From the cell containing the given text, extract its center point as [X, Y] coordinate. 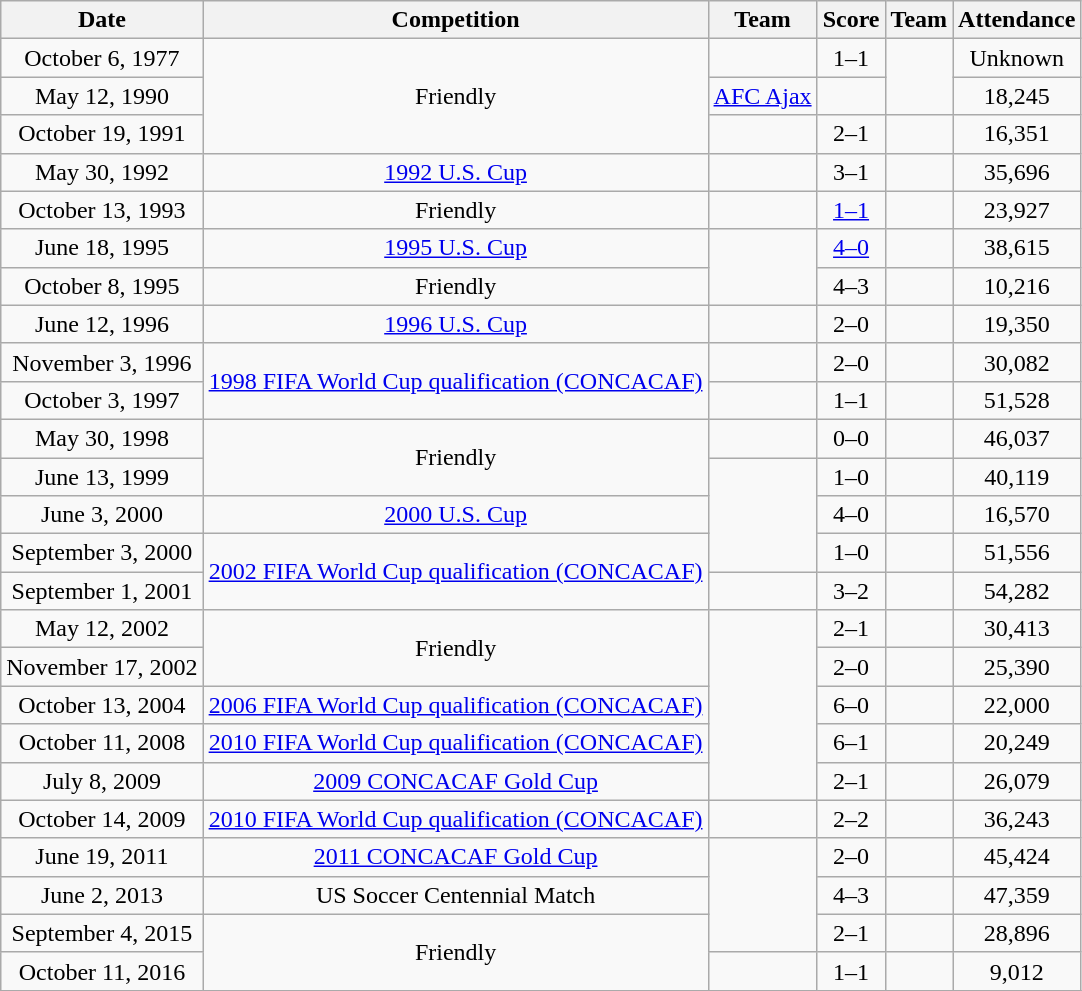
40,119 [1017, 477]
18,245 [1017, 96]
October 13, 2004 [102, 705]
25,390 [1017, 667]
0–0 [851, 438]
May 30, 1992 [102, 172]
6–0 [851, 705]
October 6, 1977 [102, 58]
30,413 [1017, 629]
October 13, 1993 [102, 210]
30,082 [1017, 362]
36,243 [1017, 819]
Score [851, 20]
9,012 [1017, 971]
1992 U.S. Cup [456, 172]
October 8, 1995 [102, 286]
54,282 [1017, 591]
23,927 [1017, 210]
US Soccer Centennial Match [456, 895]
October 11, 2008 [102, 743]
22,000 [1017, 705]
2–2 [851, 819]
1998 FIFA World Cup qualification (CONCACAF) [456, 381]
10,216 [1017, 286]
28,896 [1017, 933]
3–1 [851, 172]
Attendance [1017, 20]
October 14, 2009 [102, 819]
2002 FIFA World Cup qualification (CONCACAF) [456, 572]
September 3, 2000 [102, 553]
AFC Ajax [762, 96]
June 3, 2000 [102, 515]
38,615 [1017, 248]
June 13, 1999 [102, 477]
1995 U.S. Cup [456, 248]
26,079 [1017, 781]
16,351 [1017, 134]
Unknown [1017, 58]
Date [102, 20]
45,424 [1017, 857]
May 30, 1998 [102, 438]
November 17, 2002 [102, 667]
June 18, 1995 [102, 248]
May 12, 1990 [102, 96]
51,556 [1017, 553]
2009 CONCACAF Gold Cup [456, 781]
6–1 [851, 743]
May 12, 2002 [102, 629]
July 8, 2009 [102, 781]
47,359 [1017, 895]
35,696 [1017, 172]
October 3, 1997 [102, 400]
20,249 [1017, 743]
2011 CONCACAF Gold Cup [456, 857]
June 12, 1996 [102, 324]
2000 U.S. Cup [456, 515]
19,350 [1017, 324]
2006 FIFA World Cup qualification (CONCACAF) [456, 705]
September 4, 2015 [102, 933]
June 2, 2013 [102, 895]
Competition [456, 20]
3–2 [851, 591]
October 11, 2016 [102, 971]
June 19, 2011 [102, 857]
46,037 [1017, 438]
1996 U.S. Cup [456, 324]
51,528 [1017, 400]
September 1, 2001 [102, 591]
16,570 [1017, 515]
November 3, 1996 [102, 362]
October 19, 1991 [102, 134]
